Find where the given text appears and provide that cell's center as (x, y) coordinate. 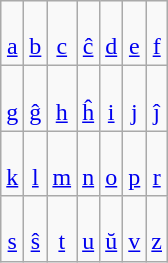
k (12, 164)
t (62, 228)
ĵ (157, 98)
r (157, 164)
h (62, 98)
l (36, 164)
d (112, 34)
n (88, 164)
g (12, 98)
e (134, 34)
u (88, 228)
j (134, 98)
ŭ (112, 228)
o (112, 164)
f (157, 34)
c (62, 34)
i (112, 98)
m (62, 164)
s (12, 228)
v (134, 228)
ŝ (36, 228)
ĥ (88, 98)
b (36, 34)
p (134, 164)
ĉ (88, 34)
a (12, 34)
ĝ (36, 98)
z (157, 228)
